Provide the [X, Y] coordinate of the cell's center where the given text is located.  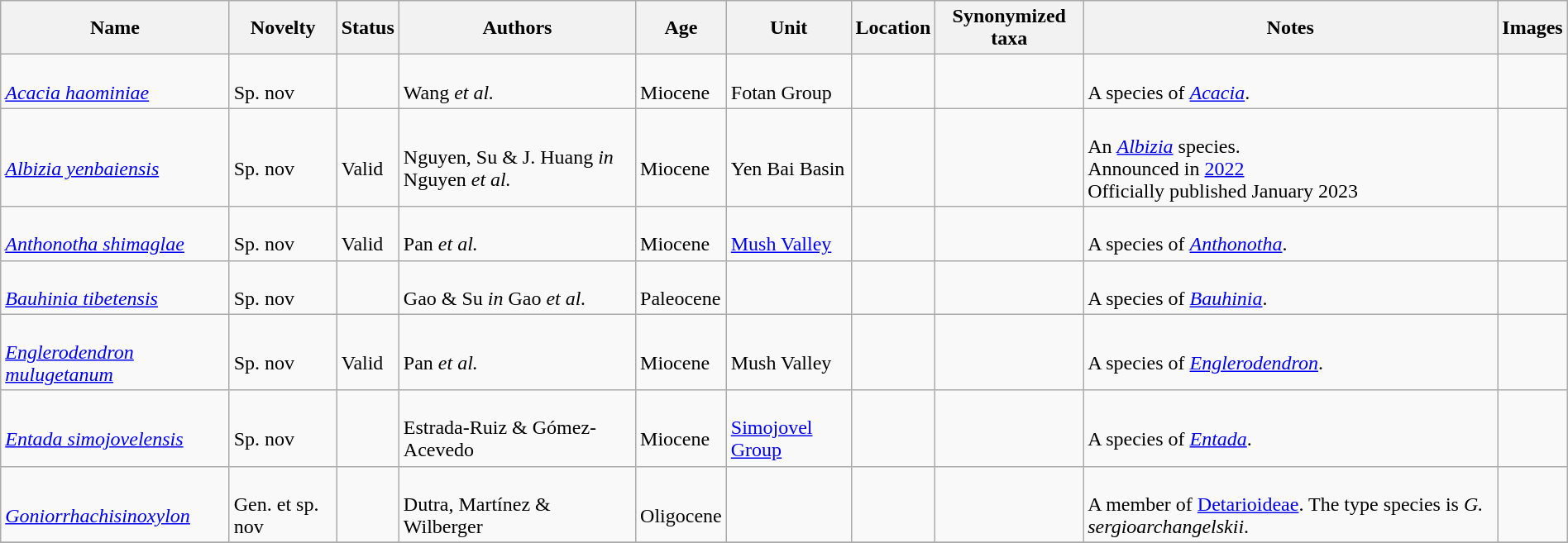
Unit [789, 28]
Bauhinia tibetensis [115, 288]
Goniorrhachisinoxylon [115, 504]
Notes [1290, 28]
Name [115, 28]
Wang et al. [517, 81]
Authors [517, 28]
Status [367, 28]
Synonymized taxa [1009, 28]
Fotan Group [789, 81]
Gao & Su in Gao et al. [517, 288]
Age [681, 28]
A species of Entada. [1290, 428]
Estrada-Ruiz & Gómez-Acevedo [517, 428]
Simojovel Group [789, 428]
Nguyen, Su & J. Huang in Nguyen et al. [517, 157]
An Albizia species.Announced in 2022Officially published January 2023 [1290, 157]
Gen. et sp. nov [283, 504]
Images [1532, 28]
Acacia haominiae [115, 81]
Englerodendron mulugetanum [115, 352]
A species of Englerodendron. [1290, 352]
A species of Bauhinia. [1290, 288]
Anthonotha shimaglae [115, 233]
A species of Anthonotha. [1290, 233]
A member of Detarioideae. The type species is G. sergioarchangelskii. [1290, 504]
Yen Bai Basin [789, 157]
Entada simojovelensis [115, 428]
Oligocene [681, 504]
Dutra, Martínez & Wilberger [517, 504]
Albizia yenbaiensis [115, 157]
A species of Acacia. [1290, 81]
Paleocene [681, 288]
Novelty [283, 28]
Location [893, 28]
